Search for the cell housing the specified text and yield its (x, y) center coordinate. 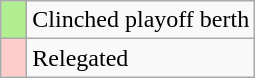
Clinched playoff berth (141, 20)
Relegated (141, 58)
